Locate the cell with the specified text and output its [X, Y] center coordinate. 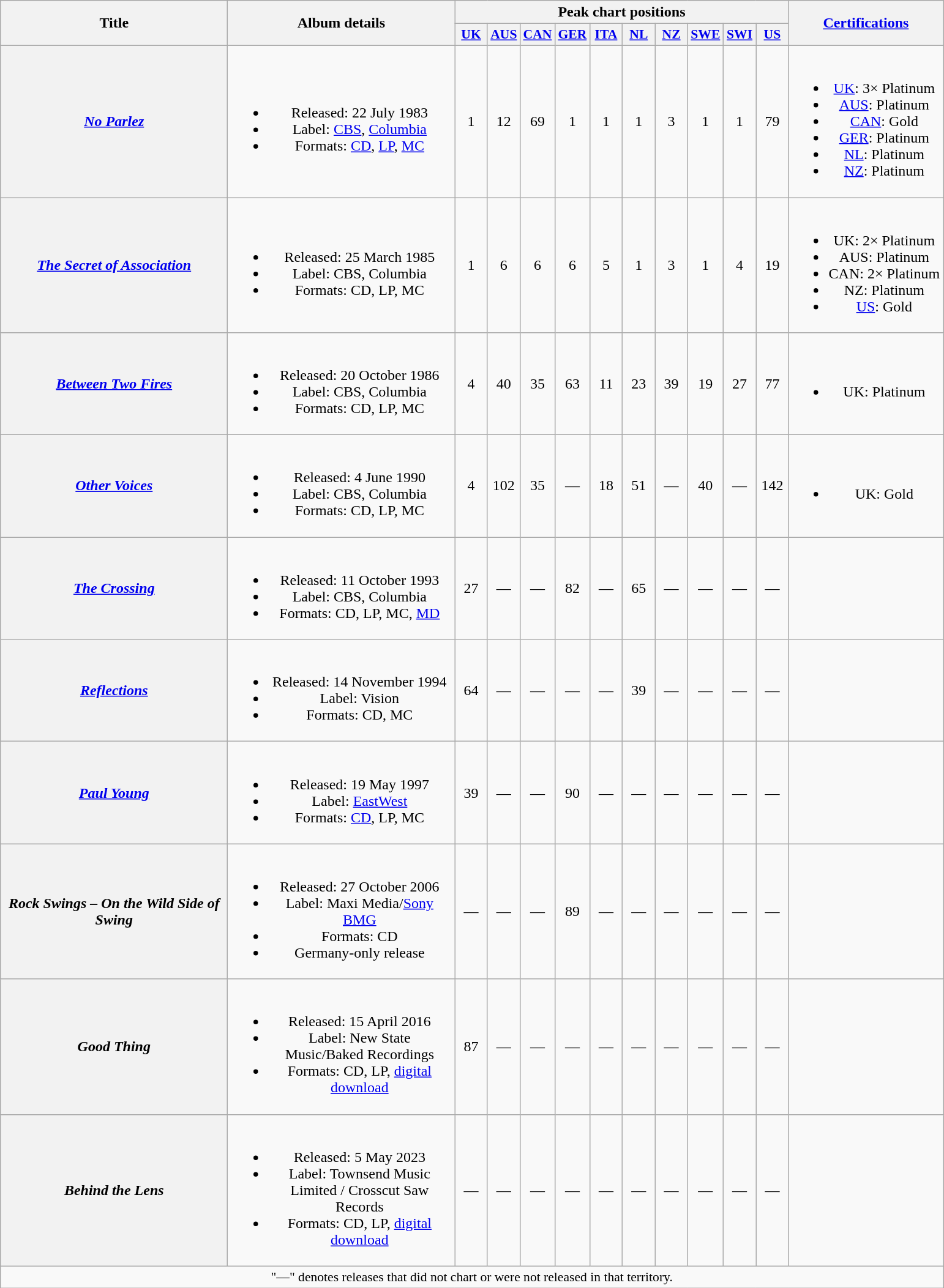
64 [471, 690]
90 [572, 793]
69 [538, 121]
Rock Swings – On the Wild Side of Swing [114, 912]
Album details [342, 23]
51 [639, 486]
11 [606, 384]
UK: 2× PlatinumAUS: PlatinumCAN: 2× PlatinumNZ: PlatinumUS: Gold [866, 264]
Good Thing [114, 1046]
Peak chart positions [622, 12]
GER [572, 35]
82 [572, 589]
Behind the Lens [114, 1190]
CAN [538, 35]
77 [773, 384]
The Crossing [114, 589]
Reflections [114, 690]
87 [471, 1046]
Released: 20 October 1986Label: CBS, ColumbiaFormats: CD, LP, MC [342, 384]
UK: Platinum [866, 384]
UK [471, 35]
Released: 11 October 1993Label: CBS, ColumbiaFormats: CD, LP, MC, MD [342, 589]
Between Two Fires [114, 384]
AUS [503, 35]
65 [639, 589]
Paul Young [114, 793]
Released: 14 November 1994Label: VisionFormats: CD, MC [342, 690]
No Parlez [114, 121]
Released: 25 March 1985Label: CBS, ColumbiaFormats: CD, LP, MC [342, 264]
NL [639, 35]
The Secret of Association [114, 264]
Released: 27 October 2006Label: Maxi Media/Sony BMGFormats: CDGermany-only release [342, 912]
Released: 19 May 1997Label: EastWestFormats: CD, LP, MC [342, 793]
Certifications [866, 23]
Released: 22 July 1983Label: CBS, ColumbiaFormats: CD, LP, MC [342, 121]
63 [572, 384]
18 [606, 486]
5 [606, 264]
"—" denotes releases that did not chart or were not released in that territory. [472, 1277]
89 [572, 912]
SWI [740, 35]
Released: 4 June 1990Label: CBS, ColumbiaFormats: CD, LP, MC [342, 486]
US [773, 35]
12 [503, 121]
SWE [705, 35]
UK: Gold [866, 486]
Title [114, 23]
102 [503, 486]
142 [773, 486]
23 [639, 384]
NZ [671, 35]
UK: 3× PlatinumAUS: PlatinumCAN: GoldGER: PlatinumNL: PlatinumNZ: Platinum [866, 121]
Released: 15 April 2016Label: New State Music/Baked RecordingsFormats: CD, LP, digital download [342, 1046]
79 [773, 121]
Released: 5 May 2023Label: Townsend Music Limited / Crosscut Saw RecordsFormats: CD, LP, digital download [342, 1190]
ITA [606, 35]
Other Voices [114, 486]
